Pinpoint the cell where the given text exists, returning its (X, Y) midpoint coordinate. 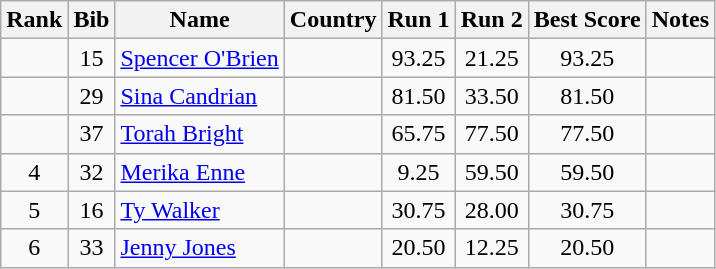
Merika Enne (200, 172)
Sina Candrian (200, 96)
12.25 (492, 248)
15 (92, 58)
Bib (92, 20)
Country (333, 20)
Spencer O'Brien (200, 58)
Notes (680, 20)
28.00 (492, 210)
37 (92, 134)
4 (34, 172)
Rank (34, 20)
Name (200, 20)
Run 1 (418, 20)
33.50 (492, 96)
Run 2 (492, 20)
Ty Walker (200, 210)
Jenny Jones (200, 248)
32 (92, 172)
29 (92, 96)
6 (34, 248)
33 (92, 248)
Best Score (587, 20)
9.25 (418, 172)
21.25 (492, 58)
Torah Bright (200, 134)
65.75 (418, 134)
16 (92, 210)
5 (34, 210)
